From the cell containing the given text, extract its center point as (X, Y) coordinate. 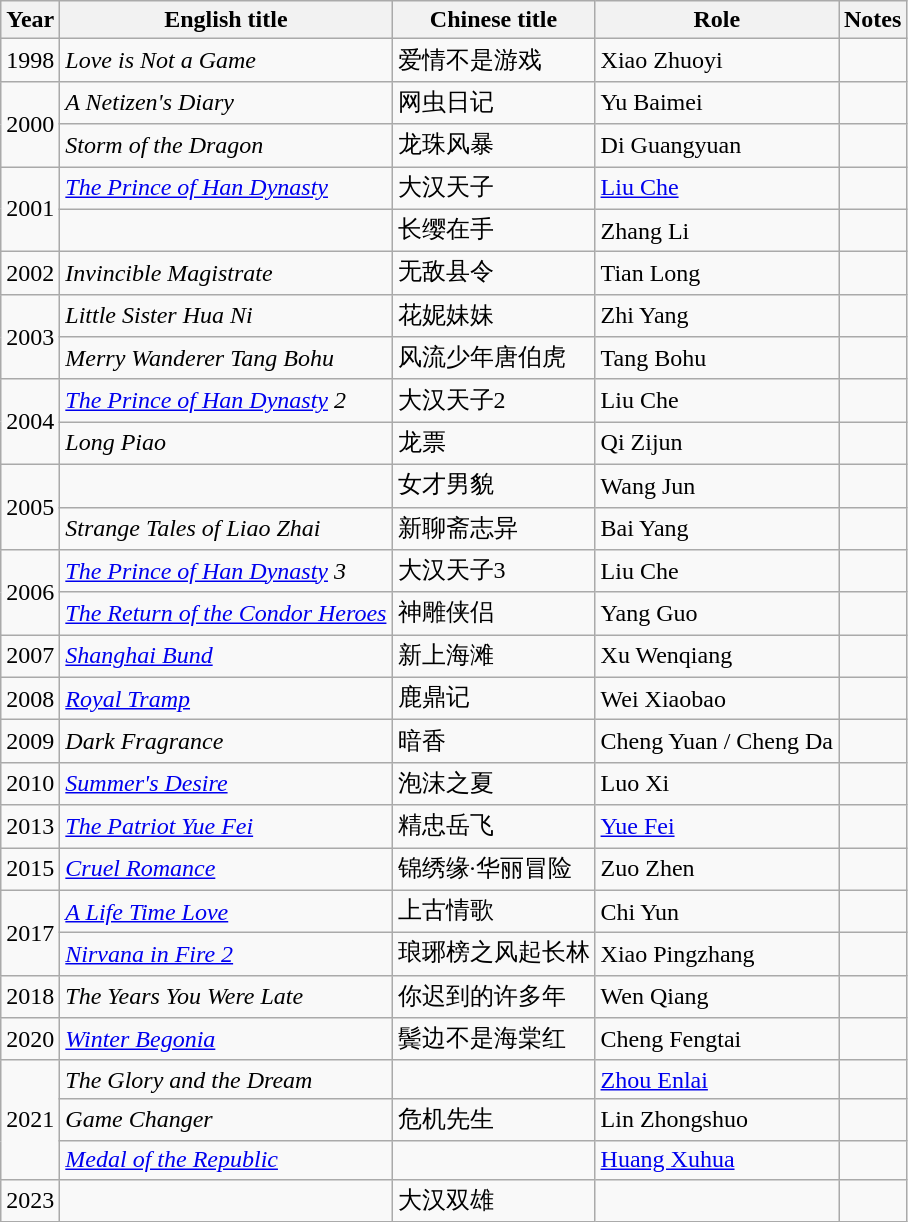
2005 (30, 506)
Zhang Li (716, 230)
A Life Time Love (226, 912)
The Glory and the Dream (226, 1079)
2004 (30, 422)
Game Changer (226, 1120)
Yue Fei (716, 826)
English title (226, 20)
The Years You Were Late (226, 996)
Notes (872, 20)
龙票 (494, 444)
Tian Long (716, 274)
长缨在手 (494, 230)
上古情歌 (494, 912)
大汉天子3 (494, 572)
Chinese title (494, 20)
网虫日记 (494, 102)
新上海滩 (494, 656)
The Prince of Han Dynasty 3 (226, 572)
Little Sister Hua Ni (226, 316)
Cheng Yuan / Cheng Da (716, 742)
Dark Fragrance (226, 742)
2023 (30, 1200)
2021 (30, 1120)
2020 (30, 1040)
2001 (30, 208)
Xiao Pingzhang (716, 954)
无敌县令 (494, 274)
Storm of the Dragon (226, 146)
危机先生 (494, 1120)
Zuo Zhen (716, 870)
Xiao Zhuoyi (716, 60)
Merry Wanderer Tang Bohu (226, 358)
Qi Zijun (716, 444)
1998 (30, 60)
女才男貌 (494, 486)
Wen Qiang (716, 996)
2002 (30, 274)
A Netizen's Diary (226, 102)
Wang Jun (716, 486)
2013 (30, 826)
2008 (30, 698)
Zhou Enlai (716, 1079)
精忠岳飞 (494, 826)
Summer's Desire (226, 784)
2018 (30, 996)
花妮妹妹 (494, 316)
Long Piao (226, 444)
Huang Xuhua (716, 1160)
Strange Tales of Liao Zhai (226, 528)
Shanghai Bund (226, 656)
Winter Begonia (226, 1040)
Year (30, 20)
2009 (30, 742)
新聊斋志异 (494, 528)
鬓边不是海棠红 (494, 1040)
Xu Wenqiang (716, 656)
Chi Yun (716, 912)
The Patriot Yue Fei (226, 826)
风流少年唐伯虎 (494, 358)
龙珠风暴 (494, 146)
Love is Not a Game (226, 60)
大汉天子 (494, 188)
Yang Guo (716, 614)
Bai Yang (716, 528)
Medal of the Republic (226, 1160)
Di Guangyuan (716, 146)
2003 (30, 336)
2010 (30, 784)
Role (716, 20)
Yu Baimei (716, 102)
锦绣缘·华丽冒险 (494, 870)
Cruel Romance (226, 870)
2007 (30, 656)
大汉天子2 (494, 400)
你迟到的许多年 (494, 996)
鹿鼎记 (494, 698)
大汉双雄 (494, 1200)
Nirvana in Fire 2 (226, 954)
Luo Xi (716, 784)
Wei Xiaobao (716, 698)
琅琊榜之风起长林 (494, 954)
Invincible Magistrate (226, 274)
泡沫之夏 (494, 784)
The Return of the Condor Heroes (226, 614)
2006 (30, 592)
Tang Bohu (716, 358)
2015 (30, 870)
2017 (30, 932)
2000 (30, 124)
神雕侠侣 (494, 614)
Cheng Fengtai (716, 1040)
暗香 (494, 742)
爱情不是游戏 (494, 60)
Lin Zhongshuo (716, 1120)
Zhi Yang (716, 316)
Royal Tramp (226, 698)
The Prince of Han Dynasty 2 (226, 400)
The Prince of Han Dynasty (226, 188)
